Scan for the cell matching the given text and deliver its [x, y] coordinate at center. 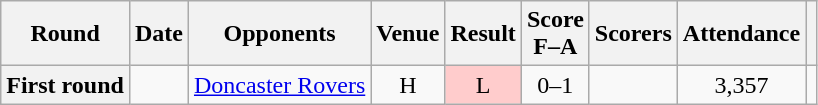
Result [483, 34]
H [408, 85]
Attendance [741, 34]
First round [66, 85]
Scorers [633, 34]
ScoreF–A [555, 34]
0–1 [555, 85]
3,357 [741, 85]
Venue [408, 34]
Round [66, 34]
L [483, 85]
Date [158, 34]
Doncaster Rovers [279, 85]
Opponents [279, 34]
